Pinpoint the cell where the given text exists, returning its (x, y) midpoint coordinate. 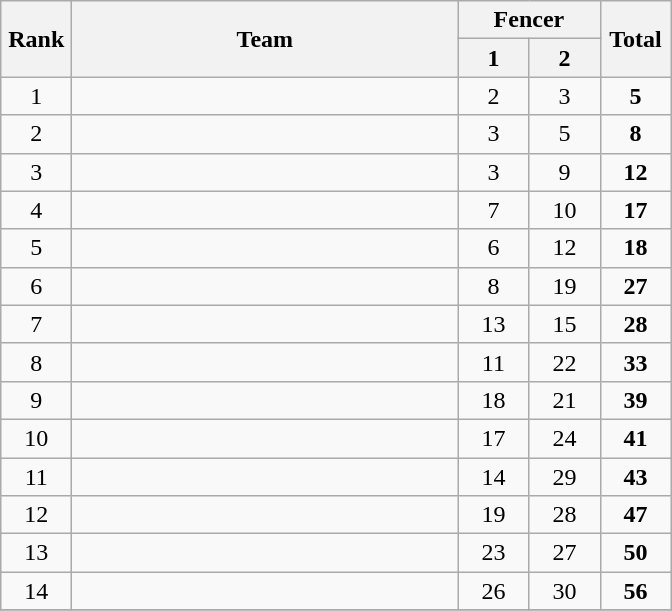
39 (636, 400)
41 (636, 438)
24 (564, 438)
33 (636, 362)
4 (36, 210)
15 (564, 324)
47 (636, 515)
30 (564, 591)
Total (636, 39)
Fencer (529, 20)
Team (265, 39)
21 (564, 400)
Rank (36, 39)
23 (494, 553)
29 (564, 477)
56 (636, 591)
43 (636, 477)
22 (564, 362)
26 (494, 591)
50 (636, 553)
